Find where the given text appears and provide that cell's center as (x, y) coordinate. 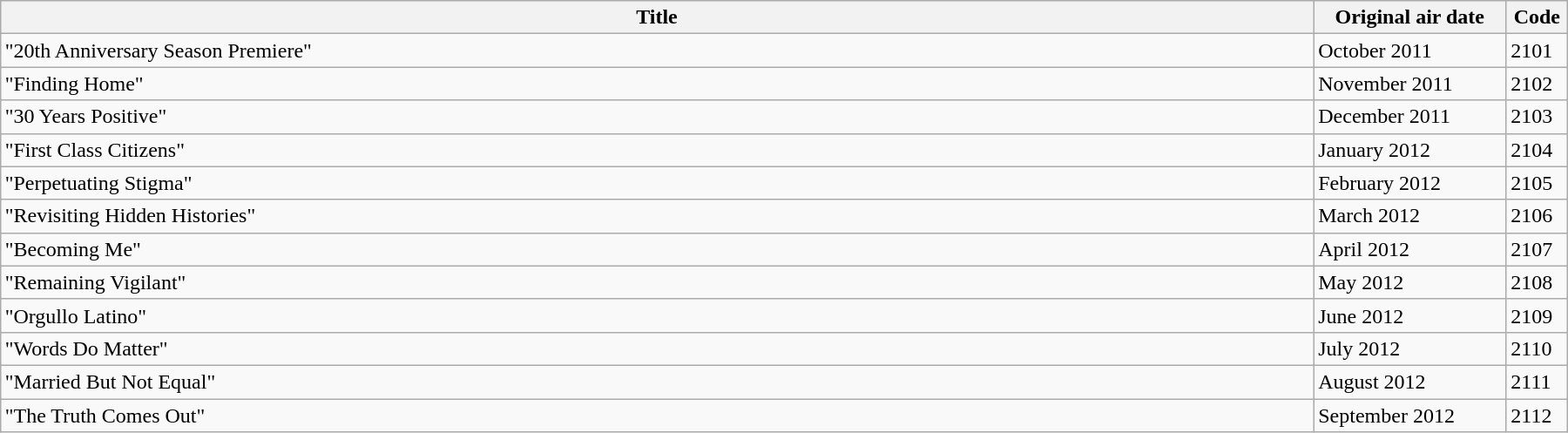
2108 (1537, 282)
"Revisiting Hidden Histories" (657, 216)
June 2012 (1409, 315)
December 2011 (1409, 117)
"Remaining Vigilant" (657, 282)
May 2012 (1409, 282)
"Perpetuating Stigma" (657, 183)
"Finding Home" (657, 84)
March 2012 (1409, 216)
"Married But Not Equal" (657, 382)
2102 (1537, 84)
"Becoming Me" (657, 249)
2105 (1537, 183)
"The Truth Comes Out" (657, 416)
October 2011 (1409, 51)
"Orgullo Latino" (657, 315)
November 2011 (1409, 84)
"First Class Citizens" (657, 150)
Original air date (1409, 17)
Code (1537, 17)
September 2012 (1409, 416)
January 2012 (1409, 150)
2106 (1537, 216)
"Words Do Matter" (657, 348)
April 2012 (1409, 249)
February 2012 (1409, 183)
"20th Anniversary Season Premiere" (657, 51)
Title (657, 17)
2112 (1537, 416)
"30 Years Positive" (657, 117)
2111 (1537, 382)
2110 (1537, 348)
2104 (1537, 150)
2107 (1537, 249)
2103 (1537, 117)
July 2012 (1409, 348)
2109 (1537, 315)
2101 (1537, 51)
August 2012 (1409, 382)
